Locate the cell with the specified text and output its (x, y) center coordinate. 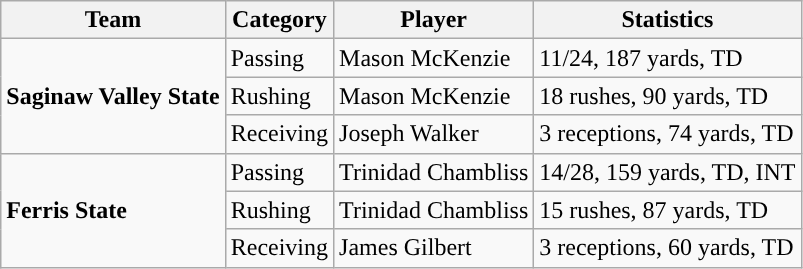
3 receptions, 60 yards, TD (668, 248)
Player (434, 20)
11/24, 187 yards, TD (668, 58)
Joseph Walker (434, 134)
15 rushes, 87 yards, TD (668, 210)
3 receptions, 74 yards, TD (668, 134)
Statistics (668, 20)
Team (113, 20)
Ferris State (113, 210)
14/28, 159 yards, TD, INT (668, 172)
Saginaw Valley State (113, 96)
James Gilbert (434, 248)
Category (279, 20)
18 rushes, 90 yards, TD (668, 96)
